Pinpoint the cell where the given text exists, returning its [X, Y] midpoint coordinate. 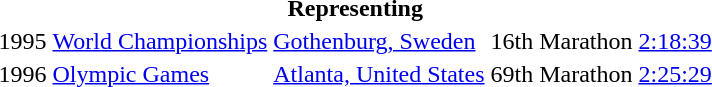
16th [512, 41]
Gothenburg, Sweden [379, 41]
World Championships [160, 41]
Marathon [586, 41]
